Return (x, y) of the center of cell containing provided text 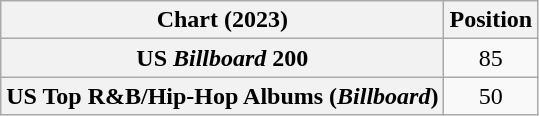
US Top R&B/Hip-Hop Albums (Billboard) (222, 96)
US Billboard 200 (222, 58)
85 (491, 58)
Position (491, 20)
50 (491, 96)
Chart (2023) (222, 20)
